Extract the (X, Y) coordinate from the center of the cell holding the provided text.  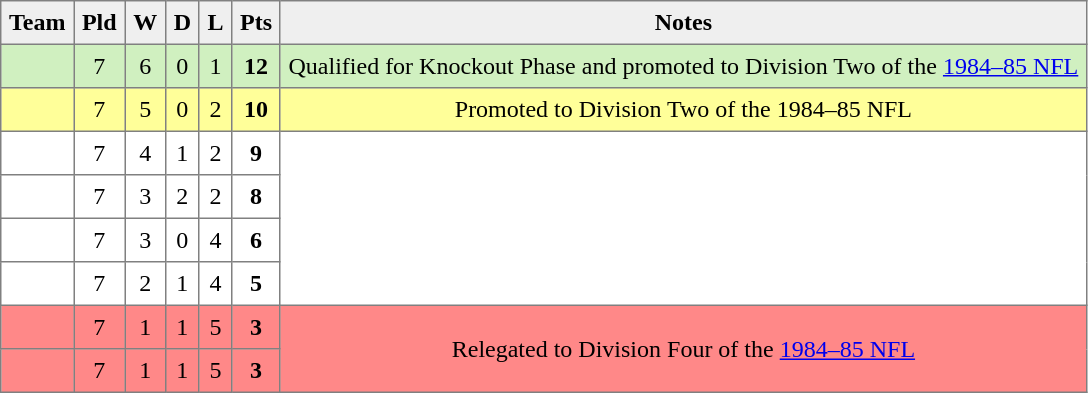
Promoted to Division Two of the 1984–85 NFL (683, 110)
Team (38, 23)
Pts (256, 23)
L (216, 23)
8 (256, 197)
10 (256, 110)
Pld (100, 23)
Relegated to Division Four of the 1984–85 NFL (683, 348)
9 (256, 153)
W (145, 23)
12 (256, 66)
Qualified for Knockout Phase and promoted to Division Two of the 1984–85 NFL (683, 66)
D (182, 23)
Notes (683, 23)
